Pinpoint the cell where the given text exists, returning its [X, Y] midpoint coordinate. 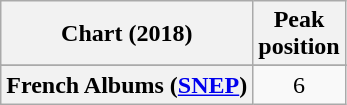
6 [299, 85]
Peakposition [299, 34]
Chart (2018) [127, 34]
French Albums (SNEP) [127, 85]
